Output the (X, Y) coordinate of the center of the cell containing the given text.  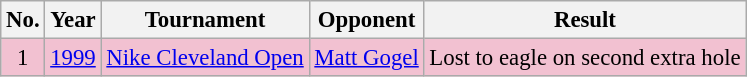
Year (73, 20)
Lost to eagle on second extra hole (585, 58)
No. (23, 20)
1999 (73, 58)
Tournament (205, 20)
Matt Gogel (366, 58)
Opponent (366, 20)
Nike Cleveland Open (205, 58)
1 (23, 58)
Result (585, 20)
